From the cell containing the given text, extract its center point as (X, Y) coordinate. 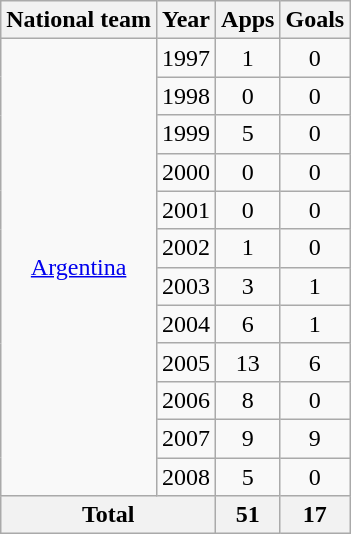
1999 (186, 134)
Apps (248, 20)
1998 (186, 96)
2000 (186, 172)
13 (248, 362)
Total (108, 515)
2001 (186, 210)
2006 (186, 400)
1997 (186, 58)
51 (248, 515)
3 (248, 286)
Goals (315, 20)
2008 (186, 477)
8 (248, 400)
2003 (186, 286)
2007 (186, 438)
2005 (186, 362)
National team (79, 20)
Argentina (79, 268)
Year (186, 20)
2002 (186, 248)
17 (315, 515)
2004 (186, 324)
